Identify which cell holds the provided text, then report its (X, Y) central coordinate. 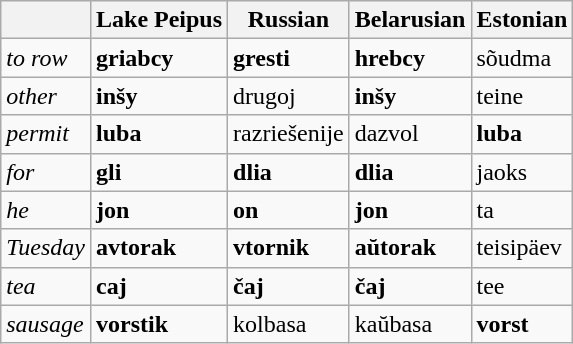
drugoj (289, 96)
gresti (289, 58)
to row (46, 58)
vorst (522, 324)
jaoks (522, 172)
for (46, 172)
teine (522, 96)
teisipäev (522, 248)
kaŭbasa (410, 324)
on (289, 210)
dazvol (410, 134)
Tuesday (46, 248)
other (46, 96)
vtornik (289, 248)
permit (46, 134)
sausage (46, 324)
griabcy (158, 58)
caj (158, 286)
ta (522, 210)
he (46, 210)
vorstik (158, 324)
Russian (289, 20)
kolbasa (289, 324)
tee (522, 286)
Lake Peipus (158, 20)
tea (46, 286)
gli (158, 172)
razriešenije (289, 134)
Belarusian (410, 20)
hrebcy (410, 58)
avtorak (158, 248)
sõudma (522, 58)
Estonian (522, 20)
aŭtorak (410, 248)
